Locate the cell with the specified text and output its [x, y] center coordinate. 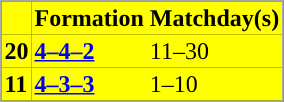
1–10 [214, 84]
11–30 [214, 50]
Matchday(s) [214, 18]
4–3–3 [90, 84]
11 [17, 84]
20 [17, 50]
Formation [90, 18]
4–4–2 [90, 50]
